Provide the [X, Y] coordinate of the cell's center where the given text is located.  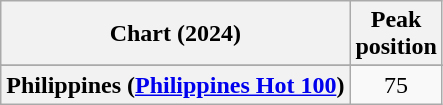
Peakposition [396, 34]
Philippines (Philippines Hot 100) [176, 85]
75 [396, 85]
Chart (2024) [176, 34]
